For the text-containing cell, return its midpoint in [x, y] coordinate format. 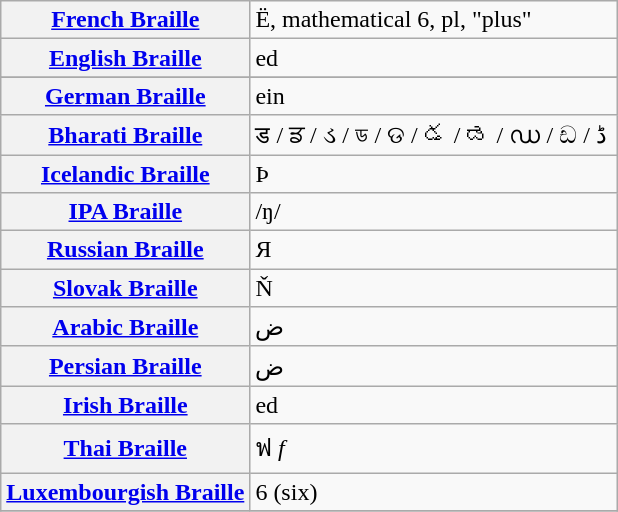
ein [434, 96]
English Braille [126, 58]
Icelandic Braille [126, 173]
Ë, mathematical 6, pl, "plus" [434, 20]
Þ [434, 173]
/ŋ/ [434, 212]
French Braille [126, 20]
Irish Braille [126, 405]
Я [434, 250]
IPA Braille [126, 212]
German Braille [126, 96]
Thai Braille [126, 448]
Persian Braille [126, 366]
Russian Braille [126, 250]
Ň [434, 288]
Arabic Braille [126, 327]
ड / ਡ / ડ / ড / ଡ / డ / ಡ / ഡ / ඩ / ڈ ‎ [434, 135]
Bharati Braille [126, 135]
ฟ f [434, 448]
Luxembourgish Braille [126, 491]
6 (six) [434, 491]
Slovak Braille [126, 288]
